Find where the given text appears and provide that cell's center as (x, y) coordinate. 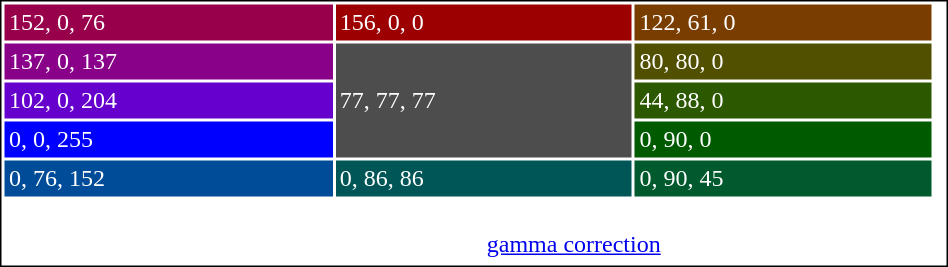
0, 76, 152 (168, 178)
102, 0, 204 (168, 100)
137, 0, 137 (168, 62)
77, 77, 77 (484, 101)
44, 88, 0 (784, 100)
156, 0, 0 (484, 22)
0, 90, 0 (784, 140)
0, 0, 255 (168, 140)
0, 90, 45 (784, 178)
152, 0, 76 (168, 22)
0, 86, 86 (484, 178)
122, 61, 0 (784, 22)
80, 80, 0 (784, 62)
